For the text-containing cell, return its midpoint in [x, y] coordinate format. 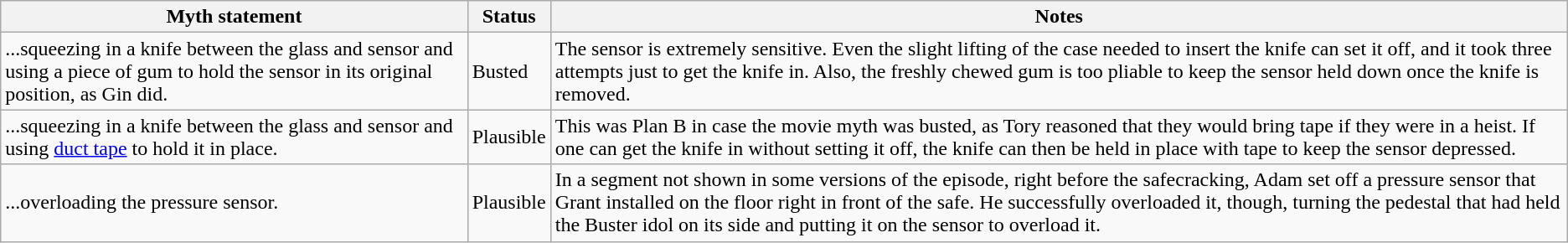
Status [509, 17]
...squeezing in a knife between the glass and sensor and using duct tape to hold it in place. [235, 137]
Busted [509, 71]
...squeezing in a knife between the glass and sensor and using a piece of gum to hold the sensor in its original position, as Gin did. [235, 71]
...overloading the pressure sensor. [235, 203]
Myth statement [235, 17]
Notes [1059, 17]
